For the text-containing cell, return its midpoint in [X, Y] coordinate format. 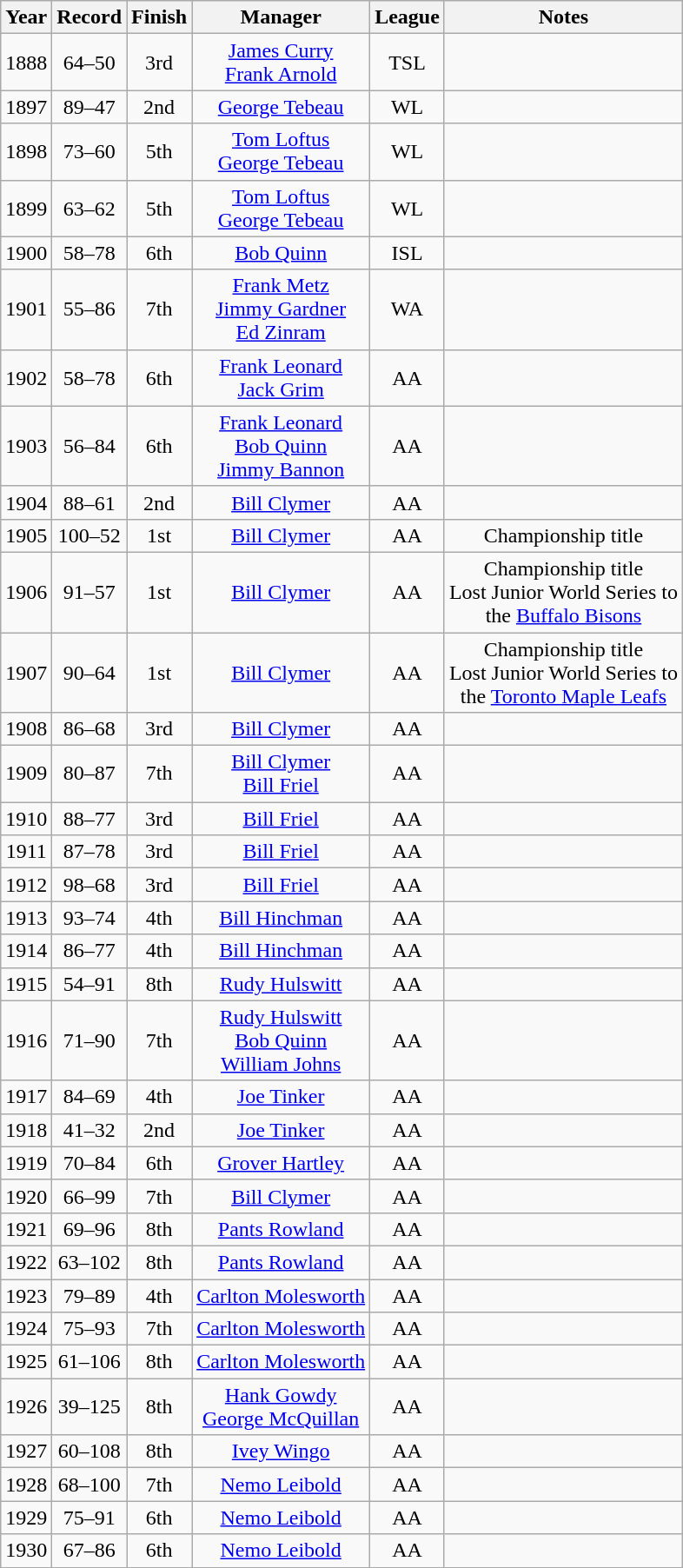
79–89 [90, 1296]
Bob Quinn [282, 253]
1898 [26, 151]
55–86 [90, 309]
1907 [26, 673]
Championship title [563, 535]
64–50 [90, 63]
Record [90, 17]
1915 [26, 984]
James CurryFrank Arnold [282, 63]
1921 [26, 1229]
61–106 [90, 1362]
54–91 [90, 984]
Championship title Lost Junior World Series to the Buffalo Bisons [563, 592]
100–52 [90, 535]
90–64 [90, 673]
1911 [26, 852]
Frank Leonard Bob Quinn Jimmy Bannon [282, 446]
Frank LeonardJack Grim [282, 377]
63–102 [90, 1262]
Championship title Lost Junior World Series to the Toronto Maple Leafs [563, 673]
Hank GowdyGeorge McQuillan [282, 1406]
1901 [26, 309]
1903 [26, 446]
1923 [26, 1296]
Rudy Hulswitt [282, 984]
Finish [160, 17]
1914 [26, 951]
88–61 [90, 502]
Notes [563, 17]
86–77 [90, 951]
1920 [26, 1196]
87–78 [90, 852]
Frank MetzJimmy GardnerEd Zinram [282, 309]
Manager [282, 17]
1926 [26, 1406]
1928 [26, 1485]
1922 [26, 1262]
70–84 [90, 1163]
Bill Clymer Bill Friel [282, 774]
1900 [26, 253]
1912 [26, 885]
1910 [26, 819]
73–60 [90, 151]
League [408, 17]
1927 [26, 1452]
ISL [408, 253]
1919 [26, 1163]
80–87 [90, 774]
75–93 [90, 1329]
39–125 [90, 1406]
TSL [408, 63]
1930 [26, 1551]
1902 [26, 377]
60–108 [90, 1452]
1888 [26, 63]
75–91 [90, 1518]
Rudy HulswittBob QuinnWilliam Johns [282, 1040]
1897 [26, 107]
WA [408, 309]
1904 [26, 502]
89–47 [90, 107]
69–96 [90, 1229]
1906 [26, 592]
98–68 [90, 885]
41–32 [90, 1130]
Year [26, 17]
1899 [26, 209]
1905 [26, 535]
Ivey Wingo [282, 1452]
68–100 [90, 1485]
1918 [26, 1130]
71–90 [90, 1040]
84–69 [90, 1097]
88–77 [90, 819]
91–57 [90, 592]
66–99 [90, 1196]
67–86 [90, 1551]
Grover Hartley [282, 1163]
56–84 [90, 446]
1929 [26, 1518]
1908 [26, 729]
1913 [26, 918]
86–68 [90, 729]
1917 [26, 1097]
1925 [26, 1362]
1909 [26, 774]
63–62 [90, 209]
1916 [26, 1040]
93–74 [90, 918]
1924 [26, 1329]
George Tebeau [282, 107]
